Scan for the cell matching the given text and deliver its [X, Y] coordinate at center. 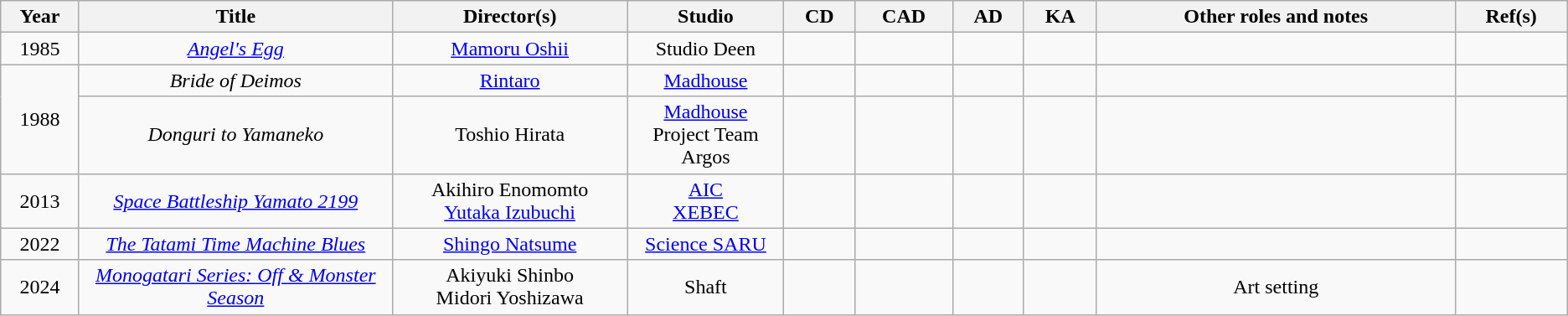
Shingo Natsume [509, 244]
Other roles and notes [1276, 17]
CAD [905, 17]
CD [819, 17]
MadhouseProject Team Argos [705, 135]
AD [988, 17]
Akihiro EnomomtoYutaka Izubuchi [509, 201]
2013 [40, 201]
Toshio Hirata [509, 135]
Angel's Egg [235, 49]
Space Battleship Yamato 2199 [235, 201]
1985 [40, 49]
Bride of Deimos [235, 80]
Monogatari Series: Off & Monster Season [235, 287]
Mamoru Oshii [509, 49]
Studio [705, 17]
Director(s) [509, 17]
Shaft [705, 287]
Akiyuki ShinboMidori Yoshizawa [509, 287]
Rintaro [509, 80]
Studio Deen [705, 49]
1988 [40, 119]
2024 [40, 287]
Madhouse [705, 80]
Year [40, 17]
Art setting [1276, 287]
The Tatami Time Machine Blues [235, 244]
Title [235, 17]
Donguri to Yamaneko [235, 135]
2022 [40, 244]
AICXEBEC [705, 201]
Ref(s) [1511, 17]
Science SARU [705, 244]
KA [1060, 17]
